From the cell containing the given text, extract its center point as (X, Y) coordinate. 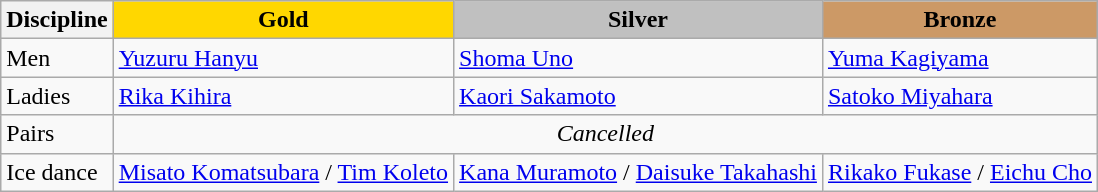
Kaori Sakamoto (638, 96)
Ice dance (57, 172)
Ladies (57, 96)
Discipline (57, 20)
Satoko Miyahara (960, 96)
Yuma Kagiyama (960, 58)
Rikako Fukase / Eichu Cho (960, 172)
Silver (638, 20)
Yuzuru Hanyu (283, 58)
Men (57, 58)
Misato Komatsubara / Tim Koleto (283, 172)
Gold (283, 20)
Kana Muramoto / Daisuke Takahashi (638, 172)
Rika Kihira (283, 96)
Cancelled (605, 134)
Shoma Uno (638, 58)
Pairs (57, 134)
Bronze (960, 20)
